Find where the given text appears and provide that cell's center as [x, y] coordinate. 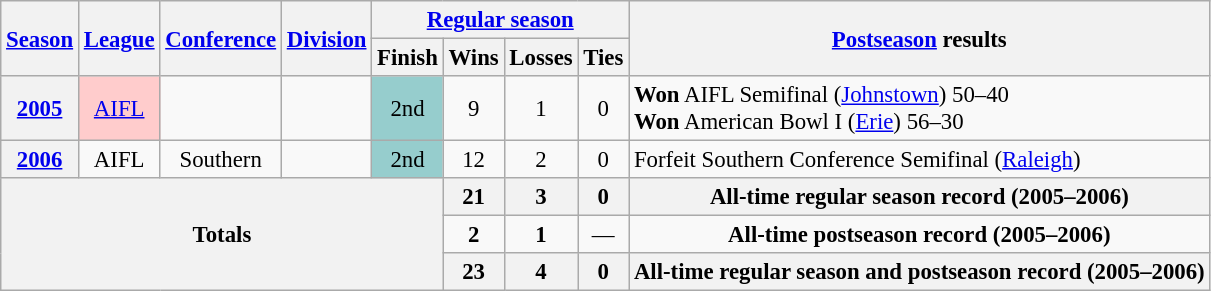
Postseason results [920, 38]
Won AIFL Semifinal (Johnstown) 50–40Won American Bowl I (Erie) 56–30 [920, 108]
— [604, 235]
Southern [221, 160]
Forfeit Southern Conference Semifinal (Raleigh) [920, 160]
Wins [474, 58]
12 [474, 160]
Ties [604, 58]
9 [474, 108]
Regular season [500, 20]
Losses [541, 58]
Finish [408, 58]
Totals [222, 234]
Division [326, 38]
All-time postseason record (2005–2006) [920, 235]
Season [40, 38]
3 [541, 197]
Conference [221, 38]
2005 [40, 108]
21 [474, 197]
2006 [40, 160]
All-time regular season record (2005–2006) [920, 197]
League [118, 38]
